Locate the cell with the specified text and output its (X, Y) center coordinate. 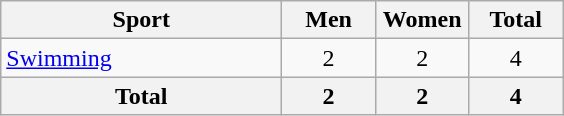
Sport (142, 20)
Men (329, 20)
Women (422, 20)
Swimming (142, 58)
